Extract the (x, y) coordinate from the center of the cell holding the provided text.  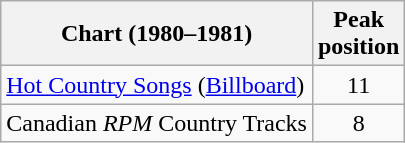
Chart (1980–1981) (157, 34)
Peakposition (358, 34)
11 (358, 85)
Hot Country Songs (Billboard) (157, 85)
8 (358, 123)
Canadian RPM Country Tracks (157, 123)
